Locate the cell with the specified text and output its [X, Y] center coordinate. 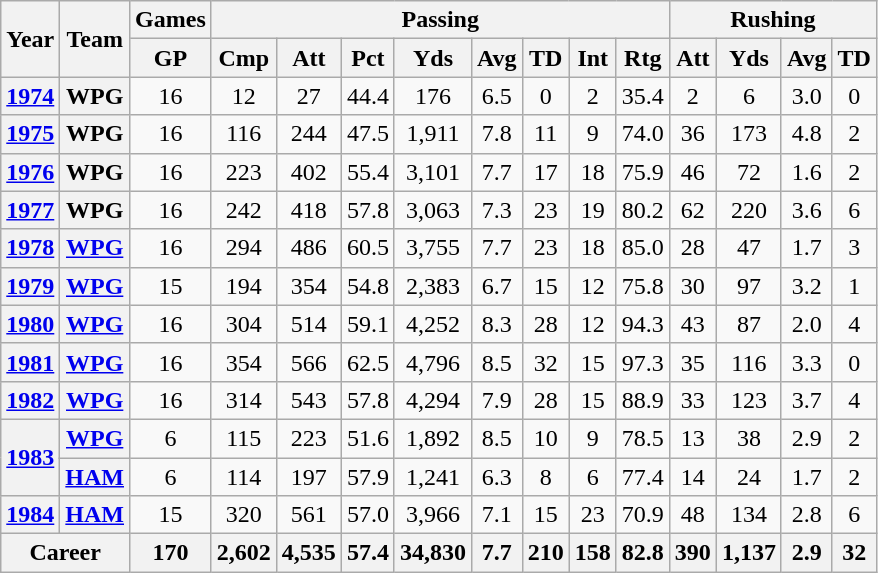
33 [692, 400]
Int [592, 58]
54.8 [368, 286]
1984 [30, 515]
8.3 [498, 324]
115 [244, 438]
30 [692, 286]
1978 [30, 248]
3,063 [432, 210]
Year [30, 39]
1982 [30, 400]
88.9 [642, 400]
38 [748, 438]
85.0 [642, 248]
60.5 [368, 248]
3 [854, 248]
3.6 [806, 210]
19 [592, 210]
Pct [368, 58]
47.5 [368, 134]
62 [692, 210]
4,535 [308, 553]
1974 [30, 96]
47 [748, 248]
2,602 [244, 553]
6.3 [498, 477]
78.5 [642, 438]
1975 [30, 134]
4,252 [432, 324]
10 [546, 438]
1983 [30, 457]
1976 [30, 172]
314 [244, 400]
418 [308, 210]
82.8 [642, 553]
51.6 [368, 438]
1,892 [432, 438]
70.9 [642, 515]
561 [308, 515]
3,755 [432, 248]
486 [308, 248]
43 [692, 324]
46 [692, 172]
72 [748, 172]
48 [692, 515]
4,796 [432, 362]
1.6 [806, 172]
402 [308, 172]
123 [748, 400]
1 [854, 286]
3,101 [432, 172]
3.3 [806, 362]
176 [432, 96]
1980 [30, 324]
24 [748, 477]
Team [95, 39]
Cmp [244, 58]
114 [244, 477]
57.0 [368, 515]
59.1 [368, 324]
57.9 [368, 477]
14 [692, 477]
Career [66, 553]
3.7 [806, 400]
173 [748, 134]
11 [546, 134]
1977 [30, 210]
2,383 [432, 286]
158 [592, 553]
320 [244, 515]
2.8 [806, 515]
27 [308, 96]
543 [308, 400]
1,911 [432, 134]
Rtg [642, 58]
13 [692, 438]
7.1 [498, 515]
514 [308, 324]
4.8 [806, 134]
34,830 [432, 553]
GP [171, 58]
Passing [440, 20]
44.4 [368, 96]
75.9 [642, 172]
62.5 [368, 362]
7.3 [498, 210]
3.0 [806, 96]
97 [748, 286]
75.8 [642, 286]
8 [546, 477]
1,241 [432, 477]
7.8 [498, 134]
55.4 [368, 172]
35 [692, 362]
94.3 [642, 324]
3,966 [432, 515]
220 [748, 210]
74.0 [642, 134]
170 [171, 553]
197 [308, 477]
294 [244, 248]
6.7 [498, 286]
Rushing [772, 20]
36 [692, 134]
304 [244, 324]
80.2 [642, 210]
57.4 [368, 553]
390 [692, 553]
77.4 [642, 477]
Games [171, 20]
3.2 [806, 286]
1981 [30, 362]
194 [244, 286]
17 [546, 172]
2.0 [806, 324]
87 [748, 324]
7.9 [498, 400]
210 [546, 553]
1,137 [748, 553]
134 [748, 515]
1979 [30, 286]
4,294 [432, 400]
244 [308, 134]
97.3 [642, 362]
566 [308, 362]
242 [244, 210]
35.4 [642, 96]
6.5 [498, 96]
